Pinpoint the cell where the given text exists, returning its [x, y] midpoint coordinate. 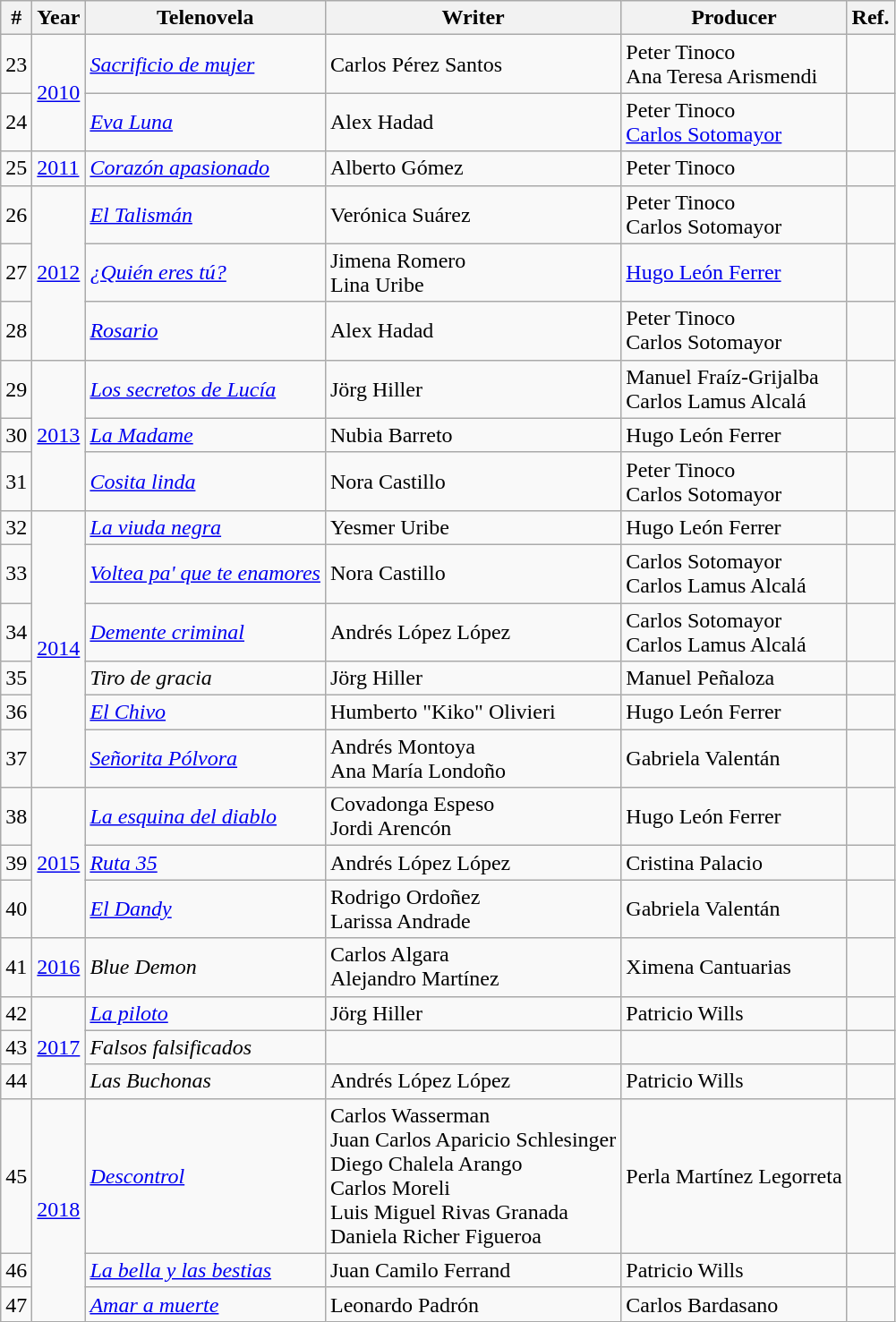
Manuel Fraíz-GrijalbaCarlos Lamus Alcalá [734, 388]
Writer [473, 18]
Voltea pa' que te enamores [206, 573]
Verónica Suárez [473, 215]
Perla Martínez Legorreta [734, 1176]
45 [16, 1176]
Tiro de gracia [206, 678]
Covadonga EspesoJordi Arencón [473, 816]
Cristina Palacio [734, 863]
47 [16, 1304]
Blue Demon [206, 967]
2017 [59, 1047]
33 [16, 573]
Eva Luna [206, 122]
Ref. [870, 18]
32 [16, 527]
2015 [59, 863]
35 [16, 678]
La esquina del diablo [206, 816]
28 [16, 331]
2016 [59, 967]
39 [16, 863]
Manuel Peñaloza [734, 678]
25 [16, 168]
31 [16, 482]
Yesmer Uribe [473, 527]
El Chivo [206, 712]
37 [16, 759]
Carlos WassermanJuan Carlos Aparicio SchlesingerDiego Chalela ArangoCarlos MoreliLuis Miguel Rivas GranadaDaniela Richer Figueroa [473, 1176]
40 [16, 909]
# [16, 18]
Producer [734, 18]
Peter Tinoco [734, 168]
43 [16, 1047]
2010 [59, 93]
Humberto "Kiko" Olivieri [473, 712]
24 [16, 122]
Demente criminal [206, 632]
Falsos falsificados [206, 1047]
La viuda negra [206, 527]
42 [16, 1013]
41 [16, 967]
44 [16, 1081]
Jimena RomeroLina Uribe [473, 272]
Ximena Cantuarias [734, 967]
Corazón apasionado [206, 168]
2018 [59, 1210]
38 [16, 816]
Year [59, 18]
Cosita linda [206, 482]
Rodrigo OrdoñezLarissa Andrade [473, 909]
2012 [59, 272]
23 [16, 64]
El Talismán [206, 215]
Carlos AlgaraAlejandro Martínez [473, 967]
27 [16, 272]
46 [16, 1270]
34 [16, 632]
El Dandy [206, 909]
Rosario [206, 331]
2014 [59, 648]
Peter TinocoAna Teresa Arismendi [734, 64]
Leonardo Padrón [473, 1304]
Juan Camilo Ferrand [473, 1270]
¿Quién eres tú? [206, 272]
Las Buchonas [206, 1081]
Señorita Pólvora [206, 759]
Andrés MontoyaAna María Londoño [473, 759]
26 [16, 215]
2011 [59, 168]
Ruta 35 [206, 863]
Amar a muerte [206, 1304]
La Madame [206, 435]
Los secretos de Lucía [206, 388]
29 [16, 388]
Alberto Gómez [473, 168]
2013 [59, 435]
La bella y las bestias [206, 1270]
Carlos Pérez Santos [473, 64]
30 [16, 435]
La piloto [206, 1013]
Telenovela [206, 18]
Sacrificio de mujer [206, 64]
36 [16, 712]
Descontrol [206, 1176]
Nubia Barreto [473, 435]
Carlos Bardasano [734, 1304]
